For the text-containing cell, return its midpoint in [X, Y] coordinate format. 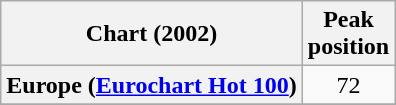
Peakposition [348, 34]
72 [348, 85]
Chart (2002) [152, 34]
Europe (Eurochart Hot 100) [152, 85]
